Provide the [x, y] coordinate of the cell's center where the given text is located.  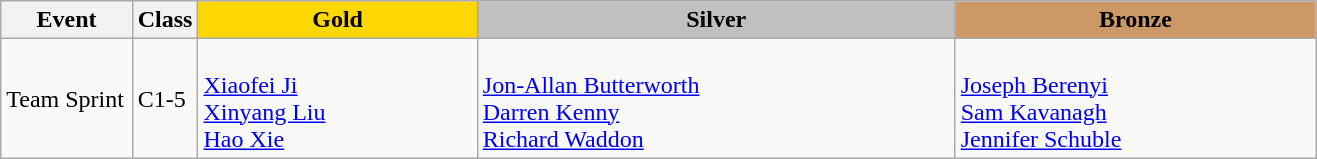
Team Sprint [66, 98]
Joseph BerenyiSam KavanaghJennifer Schuble [1135, 98]
Silver [716, 20]
Event [66, 20]
Jon-Allan ButterworthDarren KennyRichard Waddon [716, 98]
Class [165, 20]
Gold [338, 20]
C1-5 [165, 98]
Bronze [1135, 20]
Xiaofei JiXinyang LiuHao Xie [338, 98]
